Detect which cell encompasses the target text, then output its (x, y) center coordinate. 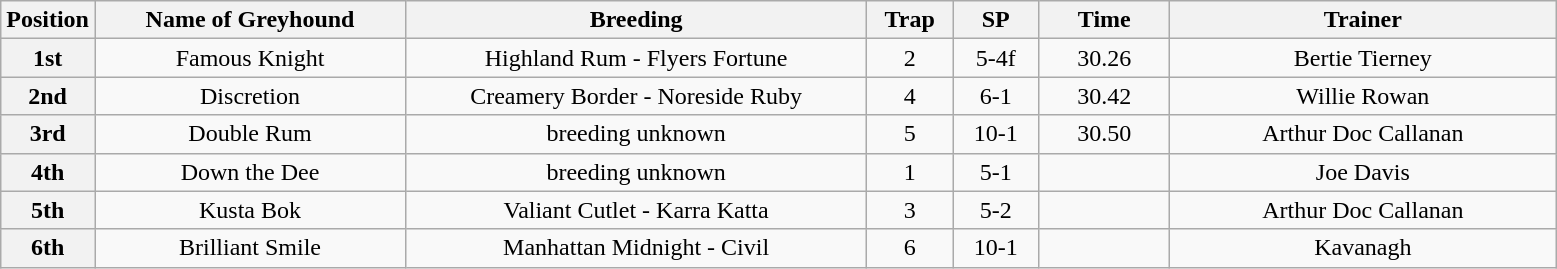
4th (48, 172)
Breeding (636, 20)
1 (910, 172)
1st (48, 58)
5 (910, 134)
5th (48, 210)
Discretion (250, 96)
Kusta Bok (250, 210)
30.26 (1104, 58)
30.42 (1104, 96)
SP (996, 20)
6th (48, 248)
Kavanagh (1363, 248)
Time (1104, 20)
Position (48, 20)
6 (910, 248)
5-1 (996, 172)
Trap (910, 20)
Manhattan Midnight - Civil (636, 248)
30.50 (1104, 134)
5-2 (996, 210)
Name of Greyhound (250, 20)
2 (910, 58)
4 (910, 96)
3rd (48, 134)
6-1 (996, 96)
Trainer (1363, 20)
2nd (48, 96)
Down the Dee (250, 172)
Bertie Tierney (1363, 58)
Willie Rowan (1363, 96)
Joe Davis (1363, 172)
Creamery Border - Noreside Ruby (636, 96)
Highland Rum - Flyers Fortune (636, 58)
Famous Knight (250, 58)
Valiant Cutlet - Karra Katta (636, 210)
5-4f (996, 58)
Brilliant Smile (250, 248)
Double Rum (250, 134)
3 (910, 210)
